Identify which cell holds the provided text, then report its [X, Y] central coordinate. 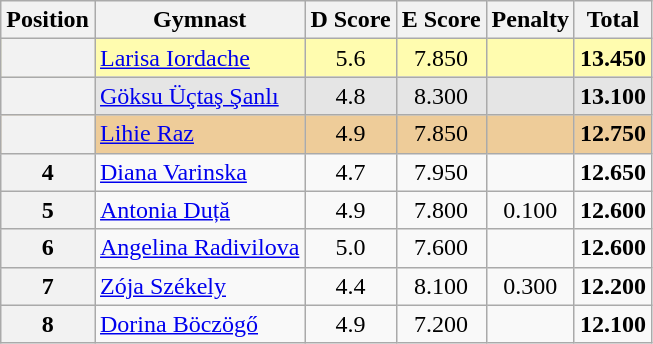
4.8 [350, 96]
0.300 [530, 286]
Dorina Böczögő [199, 324]
7.950 [441, 172]
Lihie Raz [199, 134]
5.0 [350, 248]
8.100 [441, 286]
D Score [350, 20]
Göksu Üçtaş Şanlı [199, 96]
13.100 [612, 96]
Gymnast [199, 20]
4.7 [350, 172]
7.600 [441, 248]
Larisa Iordache [199, 58]
7.200 [441, 324]
Position [48, 20]
12.650 [612, 172]
13.450 [612, 58]
Penalty [530, 20]
12.750 [612, 134]
Diana Varinska [199, 172]
4.4 [350, 286]
4 [48, 172]
Total [612, 20]
E Score [441, 20]
7 [48, 286]
Zója Székely [199, 286]
8 [48, 324]
5 [48, 210]
12.200 [612, 286]
Antonia Duță [199, 210]
6 [48, 248]
8.300 [441, 96]
5.6 [350, 58]
0.100 [530, 210]
Angelina Radivilova [199, 248]
12.100 [612, 324]
7.800 [441, 210]
